Return the [X, Y] coordinate for the center point of the cell that contains the specified text.  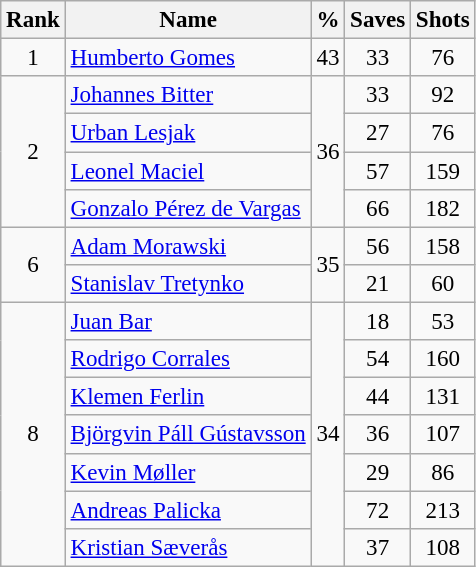
35 [328, 264]
Rodrigo Corrales [188, 359]
160 [443, 359]
158 [443, 246]
Björgvin Páll Gústavsson [188, 435]
Juan Bar [188, 322]
86 [443, 472]
107 [443, 435]
34 [328, 435]
Name [188, 20]
37 [378, 548]
Saves [378, 20]
44 [378, 397]
43 [328, 58]
57 [378, 171]
Gonzalo Pérez de Vargas [188, 209]
131 [443, 397]
Urban Lesjak [188, 133]
72 [378, 510]
Kristian Sæverås [188, 548]
29 [378, 472]
Adam Morawski [188, 246]
54 [378, 359]
Klemen Ferlin [188, 397]
Shots [443, 20]
Leonel Maciel [188, 171]
53 [443, 322]
Johannes Bitter [188, 95]
60 [443, 284]
27 [378, 133]
Andreas Palicka [188, 510]
108 [443, 548]
182 [443, 209]
21 [378, 284]
18 [378, 322]
8 [33, 435]
Rank [33, 20]
Stanislav Tretynko [188, 284]
159 [443, 171]
56 [378, 246]
66 [378, 209]
92 [443, 95]
6 [33, 264]
Kevin Møller [188, 472]
1 [33, 58]
Humberto Gomes [188, 58]
% [328, 20]
2 [33, 152]
213 [443, 510]
